Output the [X, Y] coordinate of the center of the cell containing the given text.  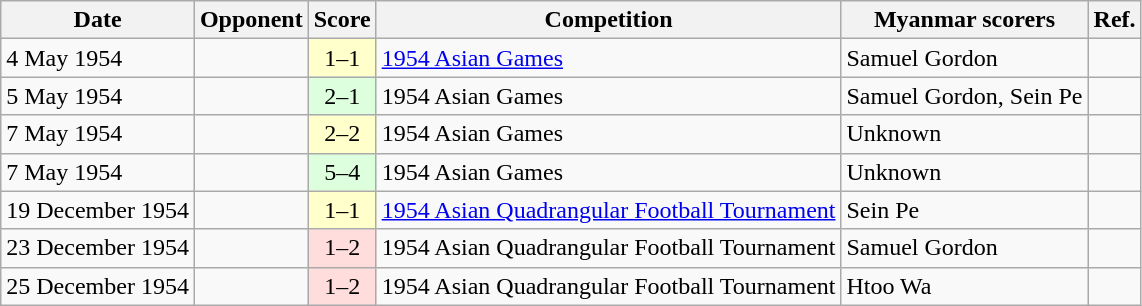
Samuel Gordon, Sein Pe [964, 96]
Sein Pe [964, 210]
Htoo Wa [964, 286]
2–2 [342, 134]
Competition [608, 20]
2–1 [342, 96]
5–4 [342, 172]
4 May 1954 [98, 58]
25 December 1954 [98, 286]
19 December 1954 [98, 210]
Ref. [1114, 20]
23 December 1954 [98, 248]
Date [98, 20]
Score [342, 20]
Opponent [251, 20]
Myanmar scorers [964, 20]
5 May 1954 [98, 96]
